Search for the cell housing the specified text and yield its (X, Y) center coordinate. 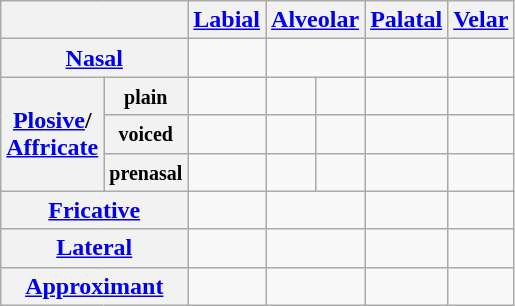
prenasal (146, 172)
Labial (227, 20)
Approximant (94, 286)
Palatal (406, 20)
Lateral (94, 248)
Plosive/Affricate (52, 134)
Alveolar (316, 20)
Velar (481, 20)
plain (146, 96)
voiced (146, 134)
Fricative (94, 210)
Nasal (94, 58)
